Return the (x, y) coordinate for the center point of the cell that contains the specified text.  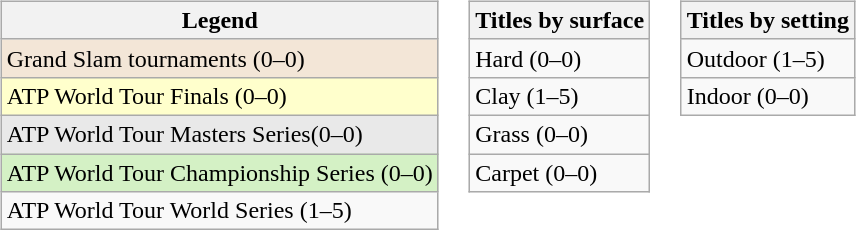
ATP World Tour Masters Series(0–0) (220, 134)
Clay (1–5) (560, 96)
Outdoor (1–5) (768, 58)
Titles by surface (560, 20)
Indoor (0–0) (768, 96)
Grand Slam tournaments (0–0) (220, 58)
Legend (220, 20)
Grass (0–0) (560, 134)
ATP World Tour Finals (0–0) (220, 96)
Carpet (0–0) (560, 173)
Titles by setting (768, 20)
Hard (0–0) (560, 58)
ATP World Tour Championship Series (0–0) (220, 173)
ATP World Tour World Series (1–5) (220, 211)
